Scan for the cell matching the given text and deliver its (X, Y) coordinate at center. 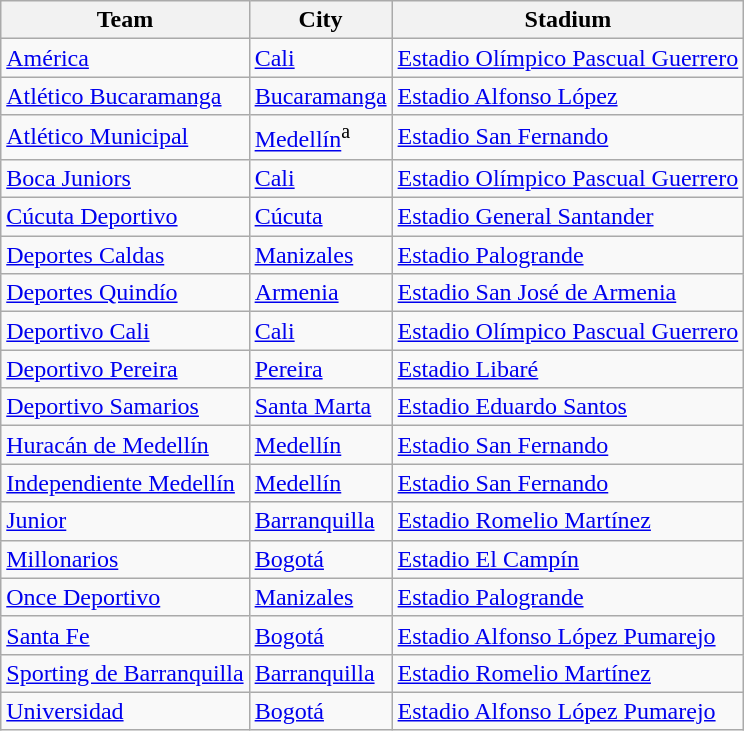
Independiente Medellín (125, 483)
Huracán de Medellín (125, 445)
Deportes Quindío (125, 293)
Stadium (568, 20)
Sporting de Barranquilla (125, 673)
América (125, 58)
Estadio San José de Armenia (568, 293)
Cúcuta (320, 217)
Estadio Eduardo Santos (568, 407)
Deportivo Cali (125, 331)
Estadio Alfonso López (568, 96)
Bucaramanga (320, 96)
Deportivo Samarios (125, 407)
Estadio General Santander (568, 217)
Deportivo Pereira (125, 369)
Once Deportivo (125, 597)
Armenia (320, 293)
Team (125, 20)
Junior (125, 521)
Santa Fe (125, 635)
Universidad (125, 711)
Medellína (320, 138)
Millonarios (125, 559)
City (320, 20)
Estadio El Campín (568, 559)
Deportes Caldas (125, 255)
Pereira (320, 369)
Boca Juniors (125, 178)
Estadio Libaré (568, 369)
Santa Marta (320, 407)
Atlético Bucaramanga (125, 96)
Atlético Municipal (125, 138)
Cúcuta Deportivo (125, 217)
